From the cell containing the given text, extract its center point as [x, y] coordinate. 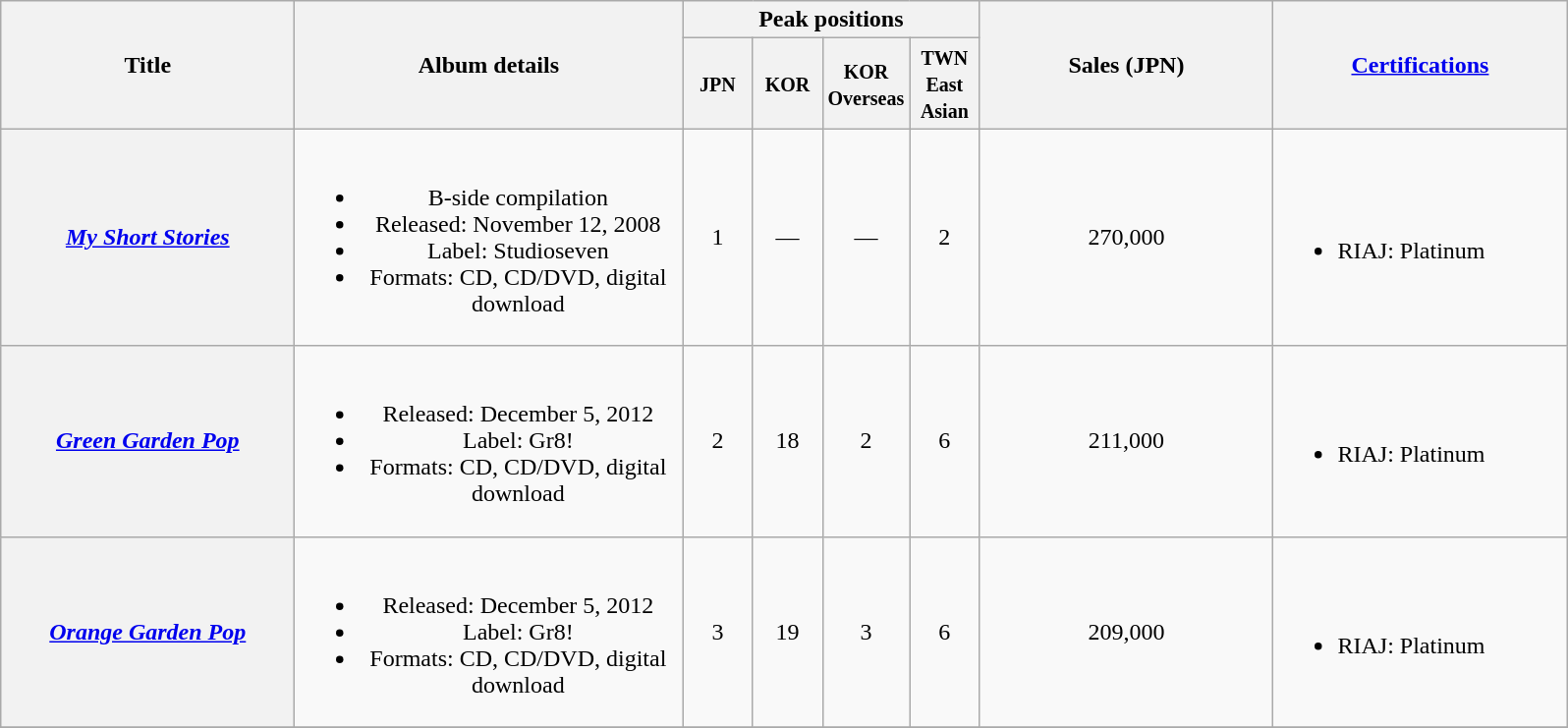
Green Garden Pop [147, 441]
Title [147, 65]
B-side compilationReleased: November 12, 2008Label: StudiosevenFormats: CD, CD/DVD, digital download [489, 238]
Album details [489, 65]
19 [788, 632]
KOR [788, 84]
Sales (JPN) [1126, 65]
270,000 [1126, 238]
Orange Garden Pop [147, 632]
211,000 [1126, 441]
Peak positions [831, 20]
209,000 [1126, 632]
My Short Stories [147, 238]
Certifications [1421, 65]
JPN [717, 84]
KOROverseas [867, 84]
TWN East Asian [945, 84]
1 [717, 238]
18 [788, 441]
